Scan for the cell matching the given text and deliver its [X, Y] coordinate at center. 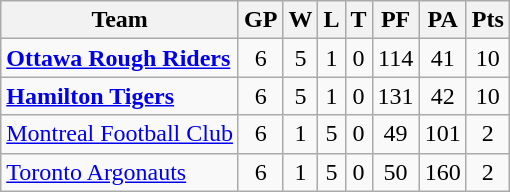
W [300, 20]
GP [260, 20]
Team [120, 20]
41 [442, 58]
Ottawa Rough Riders [120, 58]
114 [396, 58]
131 [396, 96]
49 [396, 134]
PA [442, 20]
50 [396, 172]
Pts [488, 20]
Hamilton Tigers [120, 96]
160 [442, 172]
T [358, 20]
Toronto Argonauts [120, 172]
42 [442, 96]
PF [396, 20]
L [332, 20]
101 [442, 134]
Montreal Football Club [120, 134]
